Scan for the cell matching the given text and deliver its (X, Y) coordinate at center. 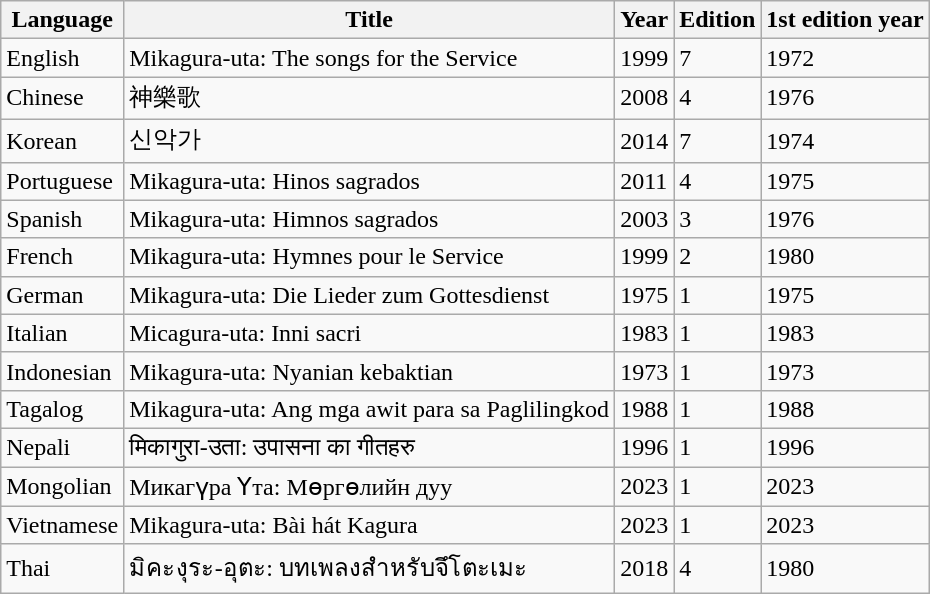
2011 (644, 181)
Vietnamese (62, 525)
Mikagura-uta: Die Lieder zum Gottesdienst (370, 295)
1972 (845, 58)
Portuguese (62, 181)
German (62, 295)
Tagalog (62, 409)
Mikagura-uta: The songs for the Service (370, 58)
Italian (62, 333)
3 (718, 219)
Language (62, 20)
2014 (644, 140)
Nepali (62, 447)
มิคะงุระ-อุตะ: บทเพลงสำหรับจึโตะเมะ (370, 568)
2 (718, 257)
Chinese (62, 98)
2018 (644, 568)
Mikagura-uta: Nyanian kebaktian (370, 371)
Thai (62, 568)
Edition (718, 20)
1st edition year (845, 20)
2008 (644, 98)
Year (644, 20)
2003 (644, 219)
1974 (845, 140)
Mikagura-uta: Ang mga awit para sa Paglilingkod (370, 409)
Korean (62, 140)
Mongolian (62, 486)
Mikagura-uta: Hinos sagrados (370, 181)
Spanish (62, 219)
Микагүра Үта: Мөргөлийн дуу (370, 486)
Mikagura-uta: Bài hát Kagura (370, 525)
Micagura-uta: Inni sacri (370, 333)
English (62, 58)
神樂歌 (370, 98)
मिकागुरा-उता: उपासना का गीतहरु (370, 447)
신악가 (370, 140)
French (62, 257)
Indonesian (62, 371)
Mikagura-uta: Himnos sagrados (370, 219)
Title (370, 20)
Mikagura-uta: Hymnes pour le Service (370, 257)
